For the text-containing cell, return its midpoint in (X, Y) coordinate format. 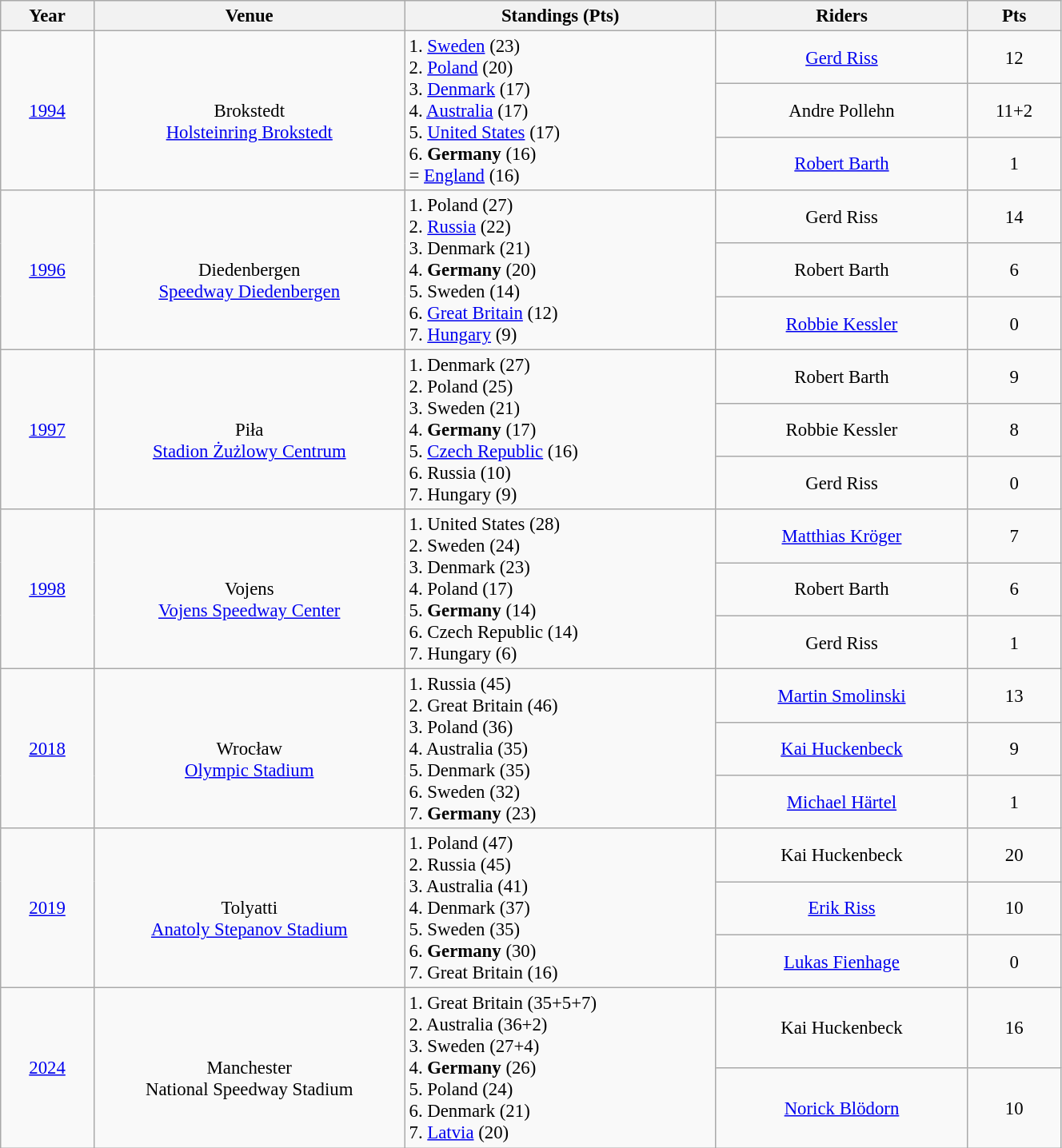
20 (1014, 855)
2024 (48, 1068)
1. Great Britain (35+5+7)2. Australia (36+2)3. Sweden (27+4)4. Germany (26)5. Poland (24)6. Denmark (21) 7. Latvia (20) (560, 1068)
1. Sweden (23)2. Poland (20)3. Denmark (17)4. Australia (17)5. United States (17)6. Germany (16)= England (16) (560, 111)
Standings (Pts) (560, 16)
1. Denmark (27)2. Poland (25)3. Sweden (21)4. Germany (17)5. Czech Republic (16)6. Russia (10)7. Hungary (9) (560, 430)
1. United States (28)2. Sweden (24)3. Denmark (23)4. Poland (17)5. Germany (14)6. Czech Republic (14)7. Hungary (6) (560, 589)
Riders (841, 16)
Matthias Kröger (841, 536)
WrocławOlympic Stadium (250, 749)
13 (1014, 696)
12 (1014, 58)
PiłaStadion Żużlowy Centrum (250, 430)
1. Poland (27)2. Russia (22)3. Denmark (21)4. Germany (20)5. Sweden (14)6. Great Britain (12)7. Hungary (9) (560, 270)
Martin Smolinski (841, 696)
ManchesterNational Speedway Stadium (250, 1068)
1. Poland (47)2. Russia (45)3. Australia (41)4. Denmark (37)5. Sweden (35)6. Germany (30)7. Great Britain (16) (560, 908)
VojensVojens Speedway Center (250, 589)
BrokstedtHolsteinring Brokstedt (250, 111)
TolyattiAnatoly Stepanov Stadium (250, 908)
16 (1014, 1028)
11+2 (1014, 110)
8 (1014, 430)
Pts (1014, 16)
DiedenbergenSpeedway Diedenbergen (250, 270)
1996 (48, 270)
Andre Pollehn (841, 110)
14 (1014, 217)
1. Russia (45)2. Great Britain (46)3. Poland (36)4. Australia (35)5. Denmark (35)6. Sweden (32)7. Germany (23) (560, 749)
1997 (48, 430)
Erik Riss (841, 908)
Norick Blödorn (841, 1108)
2018 (48, 749)
Lukas Fienhage (841, 963)
Venue (250, 16)
1998 (48, 589)
2019 (48, 908)
Year (48, 16)
Michael Härtel (841, 803)
7 (1014, 536)
1994 (48, 111)
